Search for the cell housing the specified text and yield its (x, y) center coordinate. 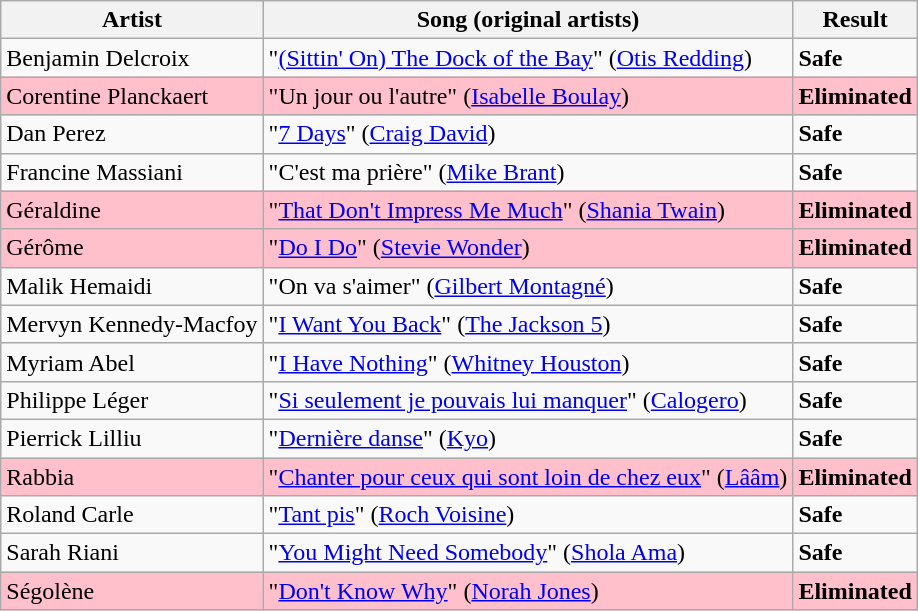
Géraldine (132, 210)
"I Have Nothing" (Whitney Houston) (528, 362)
"I Want You Back" (The Jackson 5) (528, 324)
Pierrick Lilliu (132, 438)
Myriam Abel (132, 362)
"That Don't Impress Me Much" (Shania Twain) (528, 210)
Artist (132, 20)
"You Might Need Somebody" (Shola Ama) (528, 553)
"Dernière danse" (Kyo) (528, 438)
"C'est ma prière" (Mike Brant) (528, 172)
Corentine Planckaert (132, 96)
Sarah Riani (132, 553)
"Un jour ou l'autre" (Isabelle Boulay) (528, 96)
"Chanter pour ceux qui sont loin de chez eux" (Lââm) (528, 477)
"Do I Do" (Stevie Wonder) (528, 248)
Gérôme (132, 248)
Francine Massiani (132, 172)
Philippe Léger (132, 400)
"Si seulement je pouvais lui manquer" (Calogero) (528, 400)
Mervyn Kennedy-Macfoy (132, 324)
"(Sittin' On) The Dock of the Bay" (Otis Redding) (528, 58)
Result (855, 20)
Benjamin Delcroix (132, 58)
"Don't Know Why" (Norah Jones) (528, 591)
"On va s'aimer" (Gilbert Montagné) (528, 286)
"Tant pis" (Roch Voisine) (528, 515)
Roland Carle (132, 515)
Dan Perez (132, 134)
Song (original artists) (528, 20)
Ségolène (132, 591)
"7 Days" (Craig David) (528, 134)
Rabbia (132, 477)
Malik Hemaidi (132, 286)
